From the cell containing the given text, extract its center point as (x, y) coordinate. 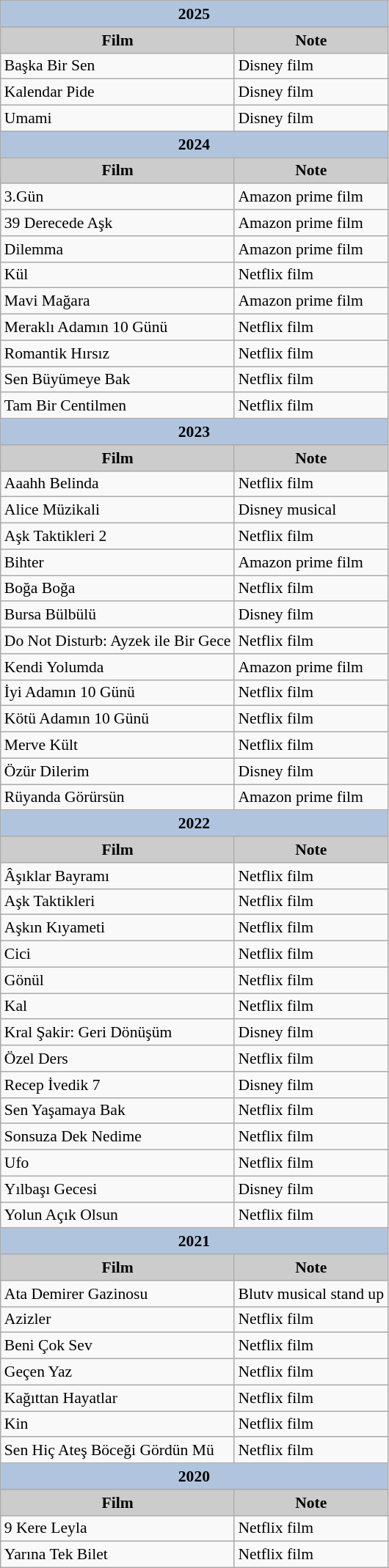
Kin (117, 1424)
Âşıklar Bayramı (117, 876)
39 Derecede Aşk (117, 223)
Tam Bir Centilmen (117, 406)
Blutv musical stand up (311, 1294)
Romantik Hırsız (117, 353)
Aşk Taktikleri 2 (117, 537)
Ata Demirer Gazinosu (117, 1294)
Mavi Mağara (117, 301)
Sen Büyümeye Bak (117, 380)
Kül (117, 275)
Başka Bir Sen (117, 66)
Geçen Yaz (117, 1372)
3.Gün (117, 197)
Yolun Açık Olsun (117, 1215)
2023 (194, 432)
Sen Yaşamaya Bak (117, 1111)
2025 (194, 14)
Gönül (117, 980)
2024 (194, 144)
Cici (117, 954)
Ufo (117, 1163)
Recep İvedik 7 (117, 1085)
Kal (117, 1006)
Sen Hiç Ateş Böceği Gördün Mü (117, 1451)
Dilemma (117, 249)
Özür Dilerim (117, 771)
Aşk Taktikleri (117, 902)
Alice Müzikali (117, 510)
Rüyanda Görürsün (117, 798)
İyi Adamın 10 Günü (117, 693)
Bihter (117, 562)
Bursa Bülbülü (117, 615)
Kalendar Pide (117, 92)
Meraklı Adamın 10 Günü (117, 328)
Aşkın Kıyameti (117, 928)
Özel Ders (117, 1059)
9 Kere Leyla (117, 1528)
Aaahh Belinda (117, 484)
Kötü Adamın 10 Günü (117, 719)
Sonsuza Dek Nedime (117, 1137)
2021 (194, 1242)
Kendi Yolumda (117, 667)
Boğa Boğa (117, 589)
Umami (117, 119)
Azizler (117, 1319)
2022 (194, 824)
Merve Kült (117, 746)
Beni Çok Sev (117, 1346)
Yarına Tek Bilet (117, 1555)
Kağıttan Hayatlar (117, 1398)
Do Not Disturb: Ayzek ile Bir Gece (117, 641)
2020 (194, 1476)
Kral Şakir: Geri Dönüşüm (117, 1033)
Yılbaşı Gecesi (117, 1189)
Disney musical (311, 510)
